Return the (x, y) coordinate for the center point of the cell that contains the specified text.  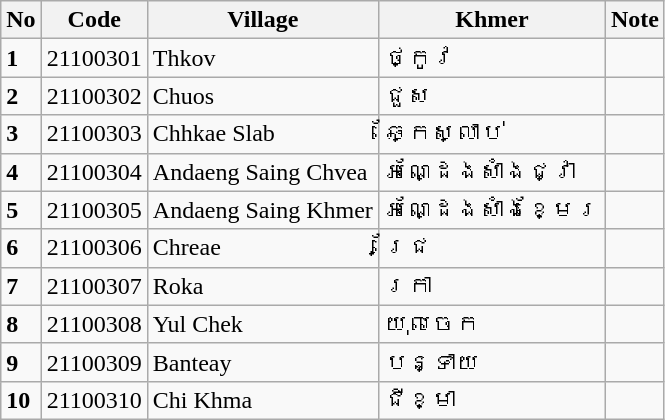
Thkov (262, 58)
Yul Chek (262, 324)
បន្ទាយ (492, 362)
យុលចេក (492, 324)
អណ្ដែងសាំងជ្វា (492, 172)
Roka (262, 286)
Andaeng Saing Chvea (262, 172)
Note (634, 20)
4 (21, 172)
21100310 (94, 400)
5 (21, 210)
ថ្កូវ (492, 58)
21100304 (94, 172)
21100303 (94, 134)
Khmer (492, 20)
8 (21, 324)
9 (21, 362)
Village (262, 20)
ជួស (492, 96)
Banteay (262, 362)
Chhkae Slab (262, 134)
ជីខ្មា (492, 400)
3 (21, 134)
21100309 (94, 362)
6 (21, 248)
10 (21, 400)
21100305 (94, 210)
Chuos (262, 96)
1 (21, 58)
អណ្ដែងសាំងខ្មែរ (492, 210)
21100306 (94, 248)
No (21, 20)
រកា (492, 286)
21100308 (94, 324)
Chi Khma (262, 400)
7 (21, 286)
21100307 (94, 286)
2 (21, 96)
Chreae (262, 248)
ឆ្កែស្លាប់ (492, 134)
Andaeng Saing Khmer (262, 210)
21100302 (94, 96)
ជ្រែ (492, 248)
Code (94, 20)
21100301 (94, 58)
